Pinpoint the cell where the given text exists, returning its (x, y) midpoint coordinate. 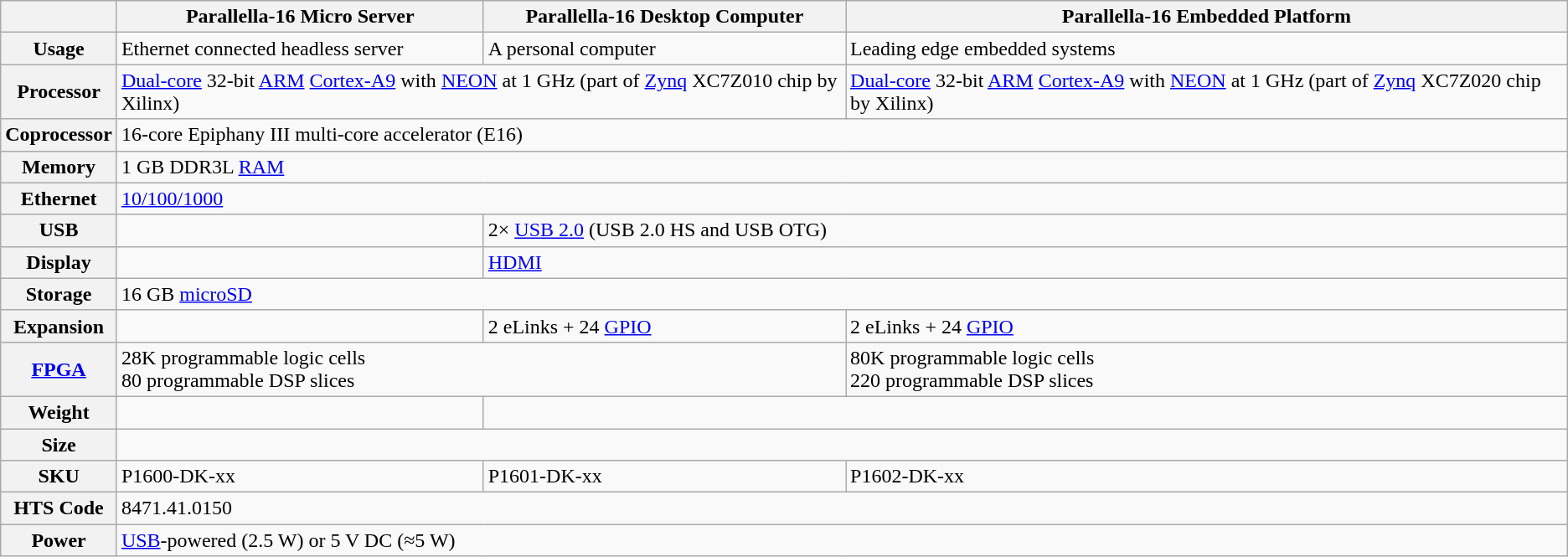
USB (59, 230)
Usage (59, 49)
P1602-DK-xx (1207, 477)
Storage (59, 294)
16 GB microSD (842, 294)
28K programmable logic cells80 programmable DSP slices (481, 369)
Size (59, 445)
P1601-DK-xx (664, 477)
1 GB DDR3L RAM (842, 167)
HDMI (1025, 262)
P1600-DK-xx (300, 477)
Weight (59, 412)
Coprocessor (59, 135)
8471.41.0150 (842, 508)
Power (59, 540)
Processor (59, 92)
80K programmable logic cells220 programmable DSP slices (1207, 369)
Display (59, 262)
Parallella-16 Desktop Computer (664, 17)
10/100/1000 (842, 199)
Ethernet (59, 199)
USB-powered (2.5 W) or 5 V DC (≈5 W) (842, 540)
Memory (59, 167)
Leading edge embedded systems (1207, 49)
Parallella-16 Embedded Platform (1207, 17)
Dual-core 32-bit ARM Cortex-A9 with NEON at 1 GHz (part of Zynq XC7Z020 chip by Xilinx) (1207, 92)
Expansion (59, 326)
Dual-core 32-bit ARM Cortex-A9 with NEON at 1 GHz (part of Zynq XC7Z010 chip by Xilinx) (481, 92)
Ethernet connected headless server (300, 49)
A personal computer (664, 49)
FPGA (59, 369)
2× USB 2.0 (USB 2.0 HS and USB OTG) (1025, 230)
Parallella-16 Micro Server (300, 17)
16-core Epiphany III multi-core accelerator (E16) (842, 135)
SKU (59, 477)
HTS Code (59, 508)
